Find where the given text appears and provide that cell's center as (x, y) coordinate. 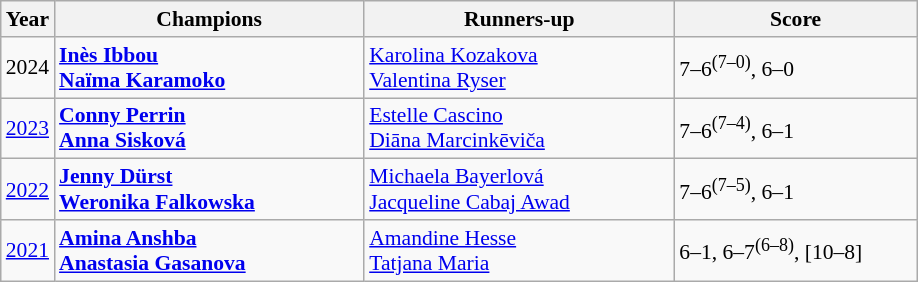
Score (796, 19)
Champions (209, 19)
2024 (28, 68)
Jenny Dürst Weronika Falkowska (209, 190)
Amina Anshba Anastasia Gasanova (209, 250)
Conny Perrin Anna Sisková (209, 128)
2023 (28, 128)
Estelle Cascino Diāna Marcinkēviča (519, 128)
Inès Ibbou Naïma Karamoko (209, 68)
7–6(7–0), 6–0 (796, 68)
7–6(7–5), 6–1 (796, 190)
Runners-up (519, 19)
Year (28, 19)
6–1, 6–7(6–8), [10–8] (796, 250)
2021 (28, 250)
7–6(7–4), 6–1 (796, 128)
Karolina Kozakova Valentina Ryser (519, 68)
Michaela Bayerlová Jacqueline Cabaj Awad (519, 190)
2022 (28, 190)
Amandine Hesse Tatjana Maria (519, 250)
